For the text-containing cell, return its midpoint in [x, y] coordinate format. 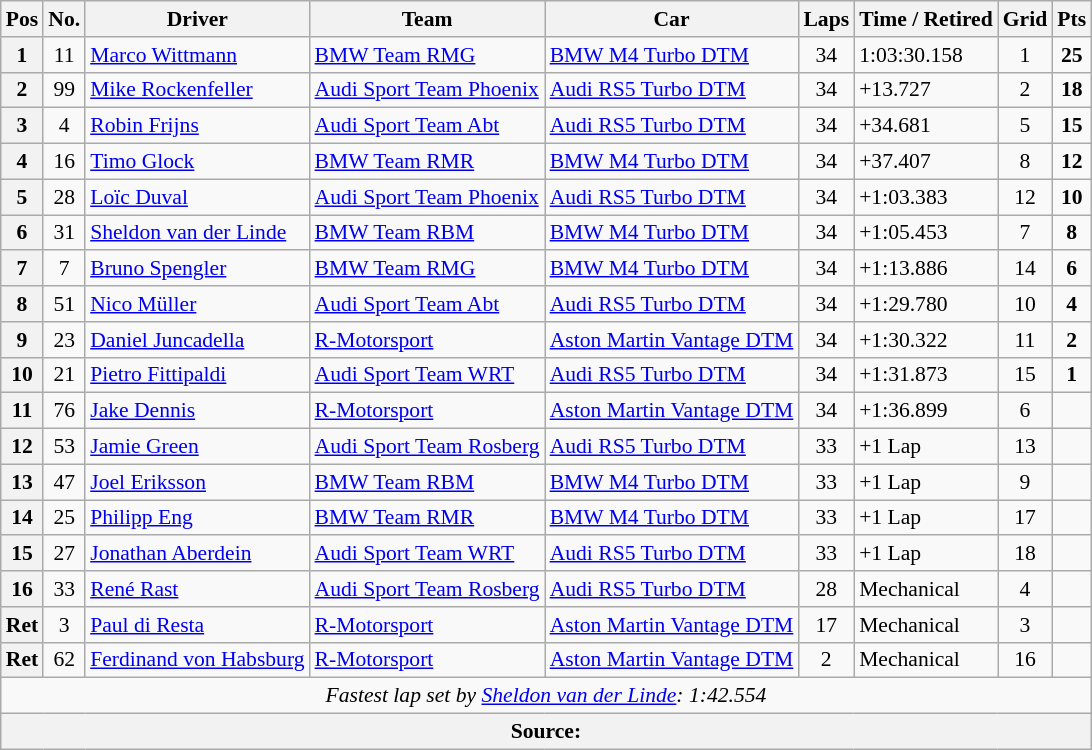
Laps [826, 19]
47 [64, 482]
Bruno Spengler [197, 269]
51 [64, 304]
Ferdinand von Habsburg [197, 660]
Source: [546, 732]
1:03:30.158 [926, 55]
Jonathan Aberdein [197, 554]
Timo Glock [197, 162]
+1:29.780 [926, 304]
Time / Retired [926, 19]
31 [64, 233]
23 [64, 340]
+34.681 [926, 126]
Daniel Juncadella [197, 340]
+1:36.899 [926, 411]
21 [64, 375]
53 [64, 447]
Pietro Fittipaldi [197, 375]
Mike Rockenfeller [197, 90]
Robin Frijns [197, 126]
+1:31.873 [926, 375]
Joel Eriksson [197, 482]
No. [64, 19]
Driver [197, 19]
76 [64, 411]
+1:13.886 [926, 269]
Team [428, 19]
+37.407 [926, 162]
René Rast [197, 589]
+1:05.453 [926, 233]
Philipp Eng [197, 518]
Car [672, 19]
99 [64, 90]
+1:03.383 [926, 197]
Paul di Resta [197, 625]
Sheldon van der Linde [197, 233]
Pts [1072, 19]
Fastest lap set by Sheldon van der Linde: 1:42.554 [546, 696]
Marco Wittmann [197, 55]
Nico Müller [197, 304]
27 [64, 554]
Jake Dennis [197, 411]
62 [64, 660]
Jamie Green [197, 447]
+13.727 [926, 90]
Pos [22, 19]
Loïc Duval [197, 197]
+1:30.322 [926, 340]
Grid [1026, 19]
